Locate the cell with the specified text and output its (x, y) center coordinate. 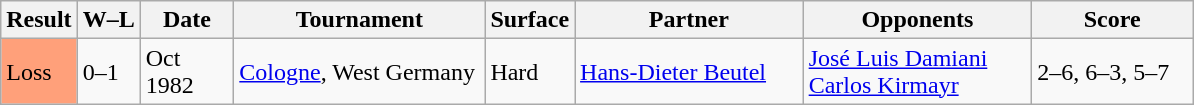
0–1 (108, 72)
Date (187, 20)
Hard (530, 72)
Cologne, West Germany (360, 72)
José Luis Damiani Carlos Kirmayr (918, 72)
Result (39, 20)
Surface (530, 20)
Tournament (360, 20)
Oct 1982 (187, 72)
Loss (39, 72)
Hans-Dieter Beutel (690, 72)
Score (1112, 20)
2–6, 6–3, 5–7 (1112, 72)
Opponents (918, 20)
W–L (108, 20)
Partner (690, 20)
